Extract the [x, y] coordinate from the center of the cell holding the provided text.  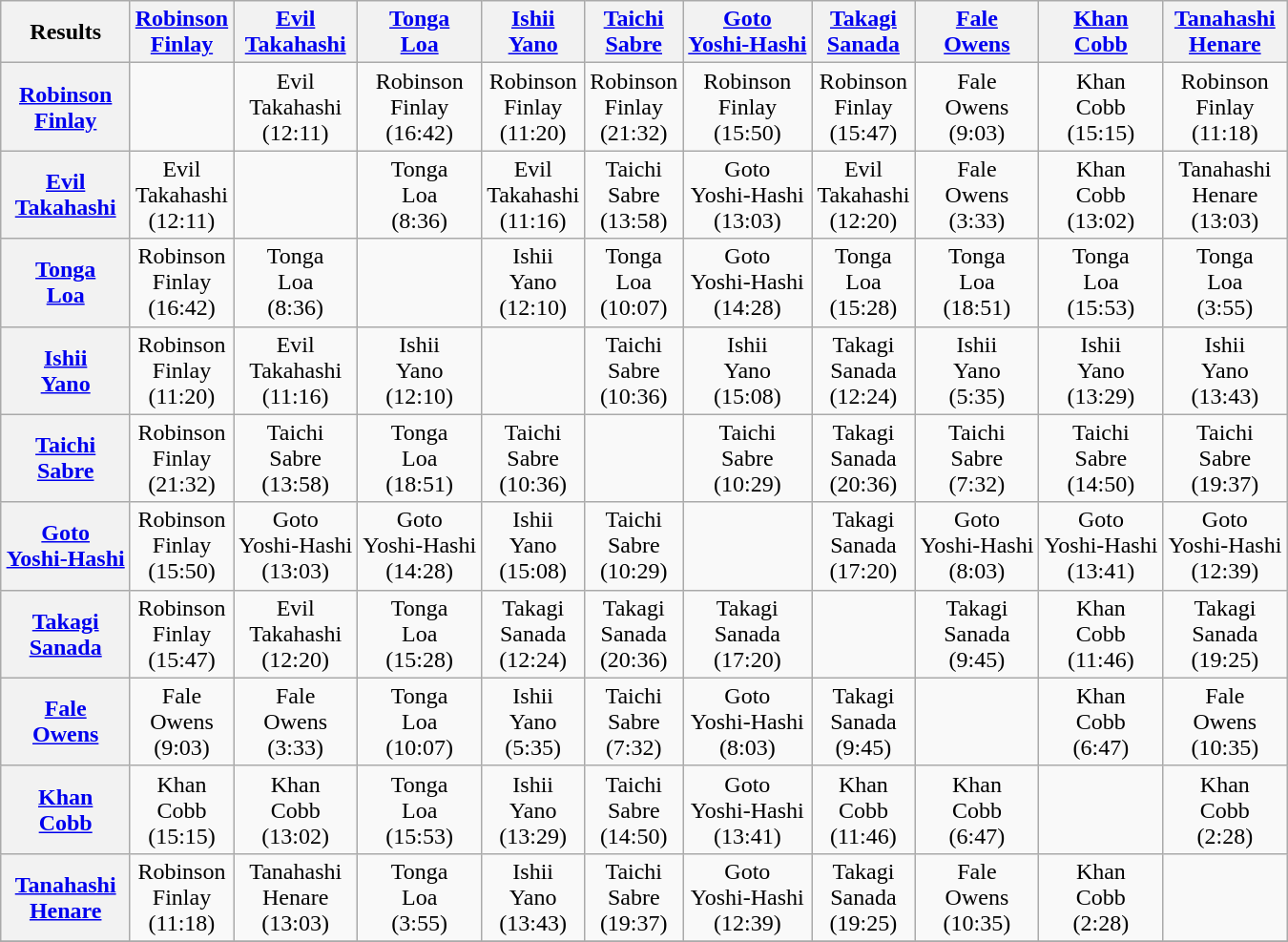
Results [65, 32]
